Output the (x, y) coordinate of the center of the cell containing the given text.  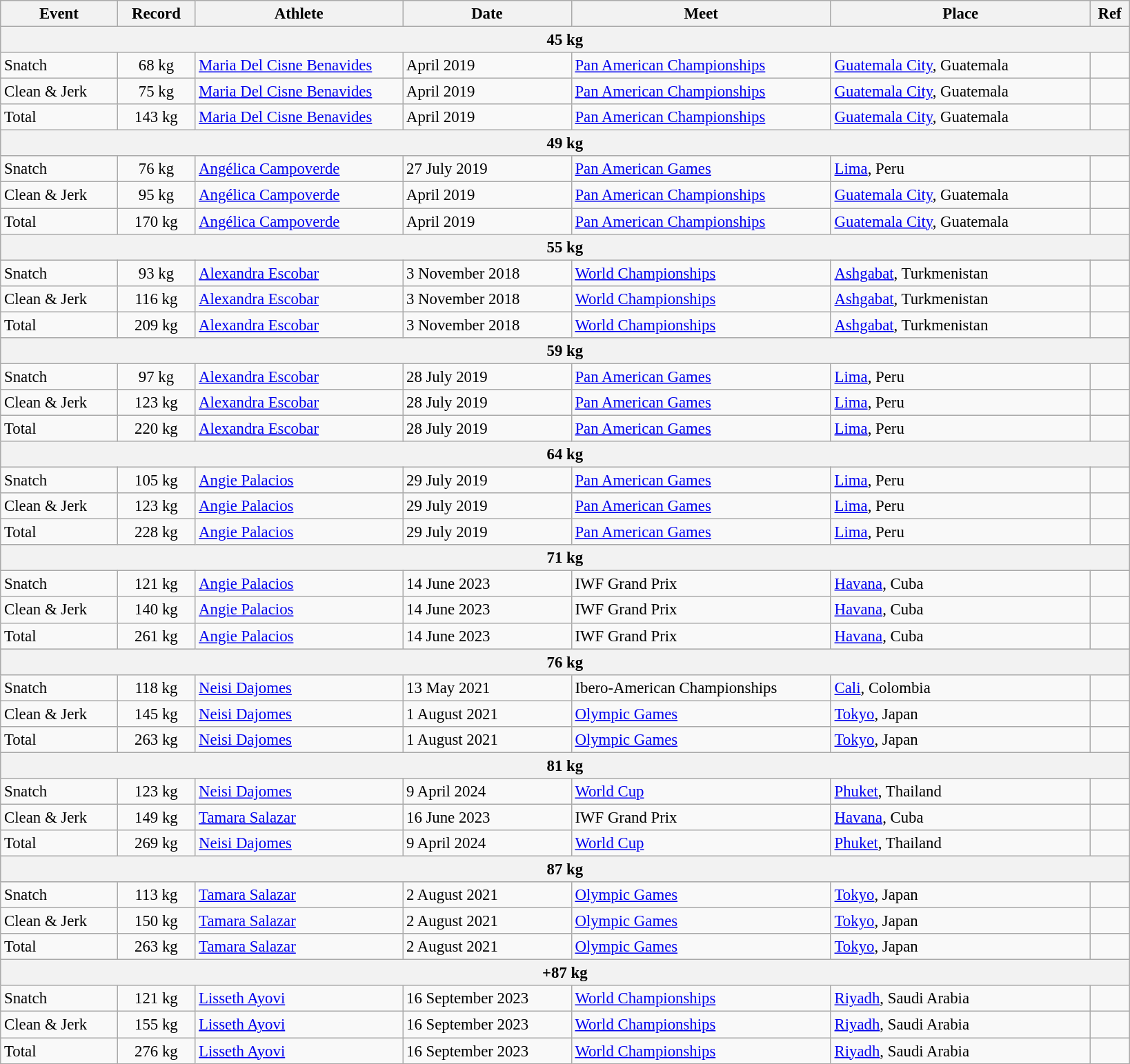
Meet (701, 14)
105 kg (156, 481)
71 kg (565, 558)
55 kg (565, 247)
269 kg (156, 843)
75 kg (156, 92)
64 kg (565, 454)
145 kg (156, 714)
95 kg (156, 195)
116 kg (156, 299)
113 kg (156, 895)
Athlete (299, 14)
276 kg (156, 1051)
Record (156, 14)
Event (59, 14)
Ibero-American Championships (701, 687)
87 kg (565, 870)
261 kg (156, 636)
93 kg (156, 273)
140 kg (156, 610)
49 kg (565, 143)
16 June 2023 (487, 817)
220 kg (156, 428)
155 kg (156, 1025)
143 kg (156, 117)
59 kg (565, 351)
118 kg (156, 687)
209 kg (156, 325)
81 kg (565, 765)
+87 kg (565, 973)
27 July 2019 (487, 169)
228 kg (156, 532)
97 kg (156, 377)
Cali, Colombia (960, 687)
45 kg (565, 40)
149 kg (156, 817)
Ref (1109, 14)
68 kg (156, 66)
170 kg (156, 221)
Place (960, 14)
13 May 2021 (487, 687)
Date (487, 14)
150 kg (156, 921)
